For the text-containing cell, return its midpoint in (X, Y) coordinate format. 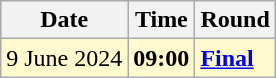
Date (64, 20)
Round (235, 20)
9 June 2024 (64, 58)
Time (162, 20)
Final (235, 58)
09:00 (162, 58)
